Search for the cell housing the specified text and yield its (X, Y) center coordinate. 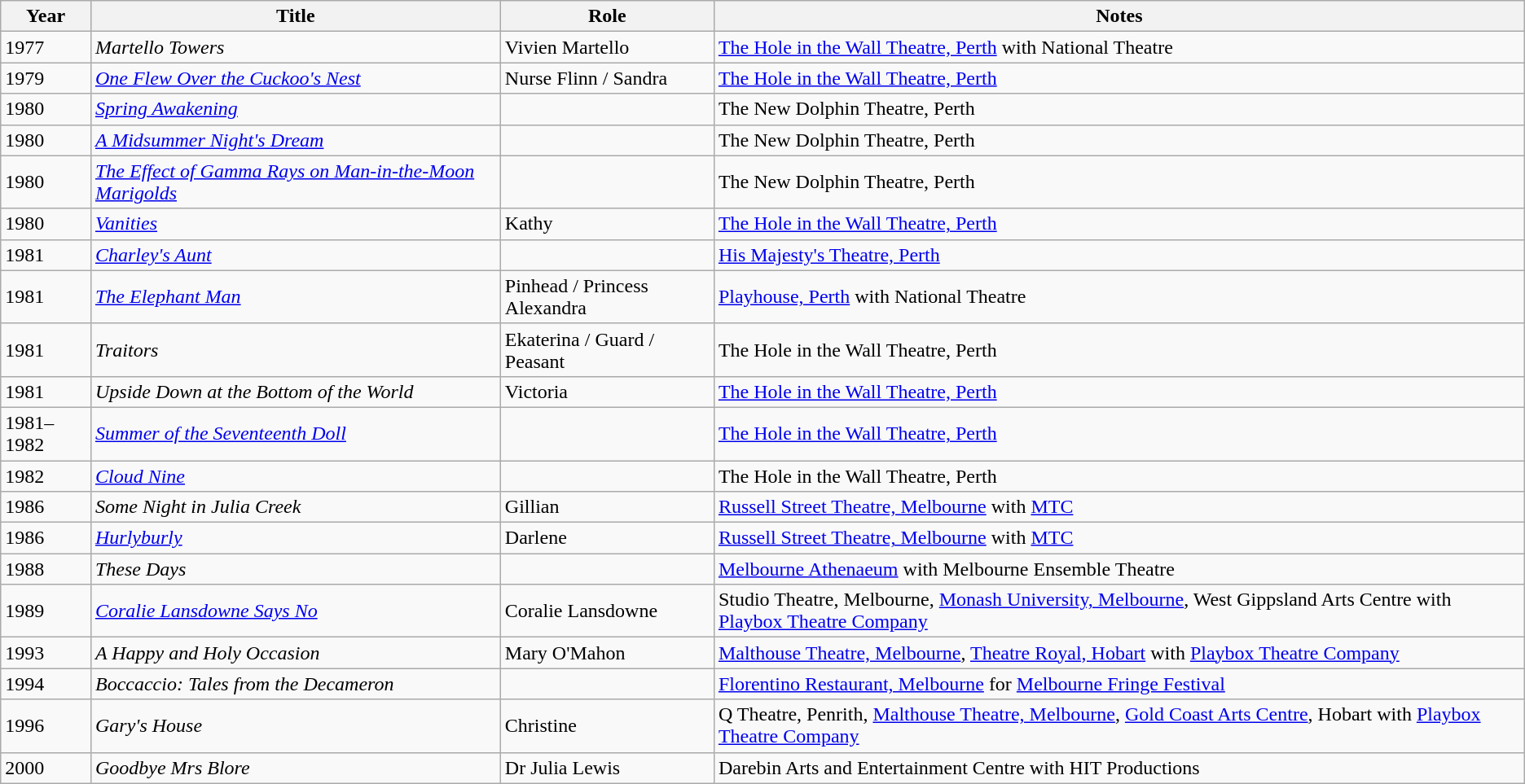
The Effect of Gamma Rays on Man-in-the-Moon Marigolds (295, 182)
Cloud Nine (295, 476)
1982 (46, 476)
Vivien Martello (607, 47)
1996 (46, 726)
Darebin Arts and Entertainment Centre with HIT Productions (1119, 768)
Mary O'Mahon (607, 653)
Coralie Lansdowne (607, 611)
The Hole in the Wall Theatre, Perth with National Theatre (1119, 47)
Darlene (607, 538)
2000 (46, 768)
Christine (607, 726)
Malthouse Theatre, Melbourne, Theatre Royal, Hobart with Playbox Theatre Company (1119, 653)
Coralie Lansdowne Says No (295, 611)
Charley's Aunt (295, 255)
Role (607, 16)
Gillian (607, 507)
Florentino Restaurant, Melbourne for Melbourne Fringe Festival (1119, 684)
1981–1982 (46, 433)
Hurlyburly (295, 538)
1988 (46, 569)
A Midsummer Night's Dream (295, 140)
Year (46, 16)
His Majesty's Theatre, Perth (1119, 255)
Melbourne Athenaeum with Melbourne Ensemble Theatre (1119, 569)
Notes (1119, 16)
These Days (295, 569)
Pinhead / Princess Alexandra (607, 296)
1979 (46, 78)
Q Theatre, Penrith, Malthouse Theatre, Melbourne, Gold Coast Arts Centre, Hobart with Playbox Theatre Company (1119, 726)
1989 (46, 611)
Traitors (295, 350)
Gary's House (295, 726)
Title (295, 16)
Vanities (295, 224)
Summer of the Seventeenth Doll (295, 433)
Studio Theatre, Melbourne, Monash University, Melbourne, West Gippsland Arts Centre with Playbox Theatre Company (1119, 611)
Kathy (607, 224)
The Elephant Man (295, 296)
1993 (46, 653)
Martello Towers (295, 47)
1977 (46, 47)
One Flew Over the Cuckoo's Nest (295, 78)
Victoria (607, 392)
Ekaterina / Guard / Peasant (607, 350)
1994 (46, 684)
Upside Down at the Bottom of the World (295, 392)
Playhouse, Perth with National Theatre (1119, 296)
Spring Awakening (295, 109)
Goodbye Mrs Blore (295, 768)
Boccaccio: Tales from the Decameron (295, 684)
Dr Julia Lewis (607, 768)
Nurse Flinn / Sandra (607, 78)
Some Night in Julia Creek (295, 507)
A Happy and Holy Occasion (295, 653)
